Determine the [x, y] coordinate at the center of the cell enclosing the given text.  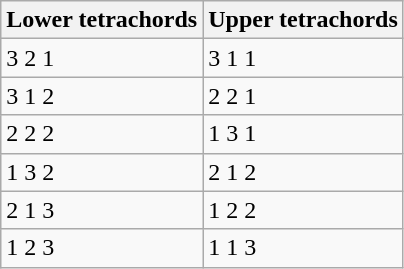
1 3 1 [304, 134]
1 3 2 [102, 172]
3 1 1 [304, 58]
1 1 3 [304, 248]
2 1 2 [304, 172]
3 1 2 [102, 96]
Lower tetrachords [102, 20]
1 2 2 [304, 210]
2 2 1 [304, 96]
1 2 3 [102, 248]
Upper tetrachords [304, 20]
3 2 1 [102, 58]
2 1 3 [102, 210]
2 2 2 [102, 134]
